Extract the [X, Y] coordinate from the center of the cell holding the provided text.  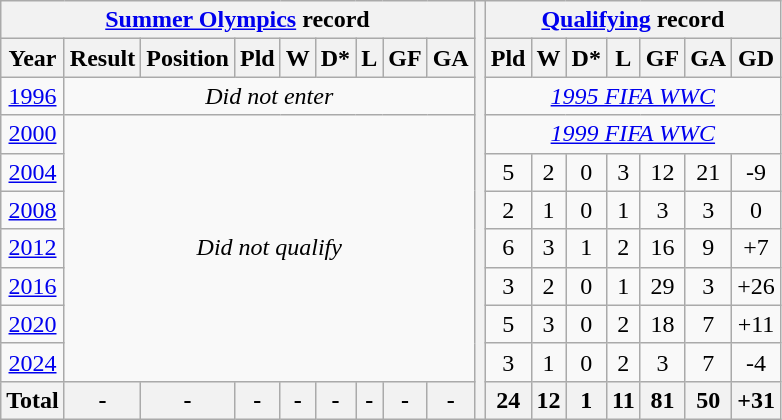
29 [662, 286]
11 [623, 400]
GD [756, 58]
2000 [33, 134]
6 [508, 248]
1996 [33, 96]
2008 [33, 210]
Did not qualify [269, 248]
Total [33, 400]
-4 [756, 362]
+7 [756, 248]
2004 [33, 172]
Year [33, 58]
+11 [756, 324]
2012 [33, 248]
2016 [33, 286]
Summer Olympics record [238, 20]
Did not enter [269, 96]
24 [508, 400]
9 [708, 248]
Qualifying record [632, 20]
+31 [756, 400]
1999 FIFA WWC [632, 134]
Position [188, 58]
21 [708, 172]
2024 [33, 362]
1995 FIFA WWC [632, 96]
81 [662, 400]
50 [708, 400]
Result [102, 58]
+26 [756, 286]
16 [662, 248]
18 [662, 324]
2020 [33, 324]
-9 [756, 172]
